Find where the given text appears and provide that cell's center as [x, y] coordinate. 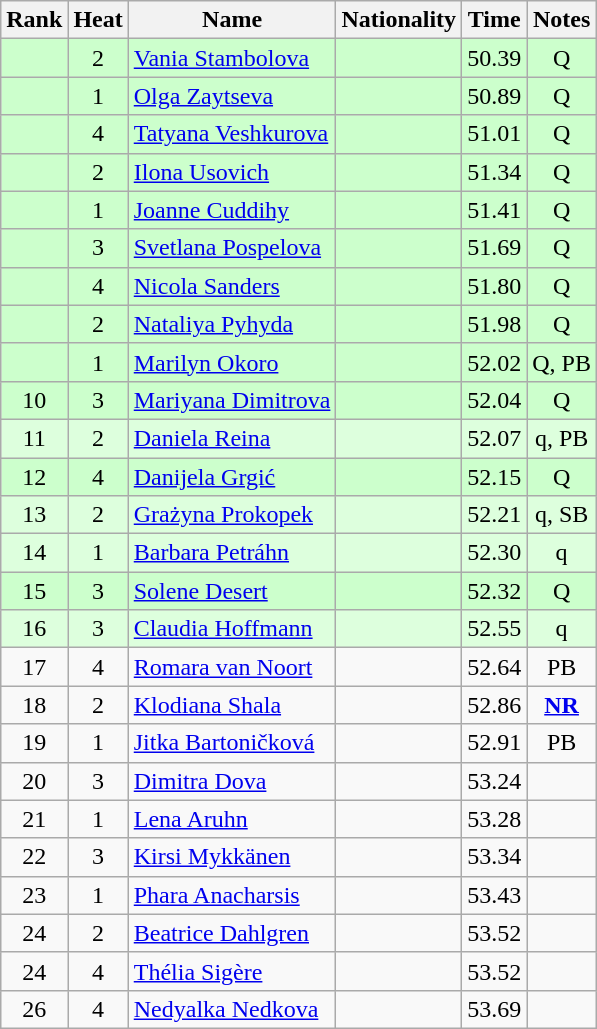
53.43 [494, 895]
Heat [98, 20]
52.91 [494, 743]
52.04 [494, 400]
14 [34, 553]
Nedyalka Nedkova [232, 1009]
50.89 [494, 96]
Phara Anacharsis [232, 895]
Dimitra Dova [232, 781]
11 [34, 438]
Name [232, 20]
53.24 [494, 781]
Marilyn Okoro [232, 362]
26 [34, 1009]
Nataliya Pyhyda [232, 324]
Nationality [399, 20]
12 [34, 477]
50.39 [494, 58]
Grażyna Prokopek [232, 515]
Romara van Noort [232, 667]
Vania Stambolova [232, 58]
52.21 [494, 515]
10 [34, 400]
Time [494, 20]
Claudia Hoffmann [232, 629]
Notes [562, 20]
15 [34, 591]
Solene Desert [232, 591]
16 [34, 629]
Q, PB [562, 362]
51.41 [494, 210]
Klodiana Shala [232, 705]
Tatyana Veshkurova [232, 134]
52.15 [494, 477]
Barbara Petráhn [232, 553]
52.02 [494, 362]
q, PB [562, 438]
Lena Aruhn [232, 819]
53.69 [494, 1009]
20 [34, 781]
18 [34, 705]
52.55 [494, 629]
52.64 [494, 667]
Rank [34, 20]
Ilona Usovich [232, 172]
Thélia Sigère [232, 971]
Svetlana Pospelova [232, 248]
19 [34, 743]
Beatrice Dahlgren [232, 933]
52.30 [494, 553]
NR [562, 705]
52.32 [494, 591]
51.34 [494, 172]
Mariyana Dimitrova [232, 400]
Nicola Sanders [232, 286]
52.07 [494, 438]
51.69 [494, 248]
q, SB [562, 515]
Olga Zaytseva [232, 96]
13 [34, 515]
52.86 [494, 705]
Jitka Bartoničková [232, 743]
Joanne Cuddihy [232, 210]
17 [34, 667]
53.28 [494, 819]
51.80 [494, 286]
21 [34, 819]
53.34 [494, 857]
Daniela Reina [232, 438]
22 [34, 857]
23 [34, 895]
51.01 [494, 134]
Danijela Grgić [232, 477]
51.98 [494, 324]
Kirsi Mykkänen [232, 857]
